Pinpoint the cell where the given text exists, returning its (x, y) midpoint coordinate. 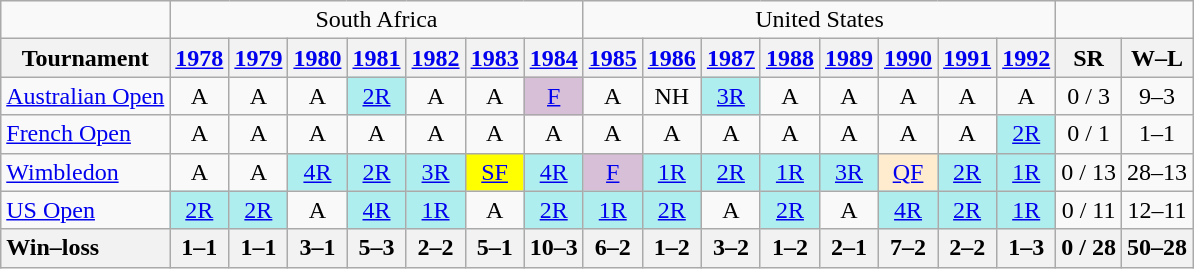
1980 (318, 58)
1991 (968, 58)
Tournament (86, 58)
Australian Open (86, 96)
SF (494, 172)
3–1 (318, 248)
1986 (672, 58)
1981 (376, 58)
2–1 (848, 248)
United States (819, 20)
0 / 1 (1089, 134)
5–1 (494, 248)
3–2 (730, 248)
9–3 (1156, 96)
1990 (908, 58)
1989 (848, 58)
1985 (612, 58)
1979 (258, 58)
12–11 (1156, 210)
1983 (494, 58)
NH (672, 96)
0 / 3 (1089, 96)
5–3 (376, 248)
6–2 (612, 248)
10–3 (554, 248)
50–28 (1156, 248)
SR (1089, 58)
1–3 (1026, 248)
0 / 28 (1089, 248)
1982 (436, 58)
South Africa (376, 20)
1992 (1026, 58)
0 / 13 (1089, 172)
Win–loss (86, 248)
QF (908, 172)
W–L (1156, 58)
1987 (730, 58)
US Open (86, 210)
French Open (86, 134)
1988 (790, 58)
0 / 11 (1089, 210)
1984 (554, 58)
28–13 (1156, 172)
Wimbledon (86, 172)
1978 (200, 58)
7–2 (908, 248)
